From the cell containing the given text, extract its center point as (x, y) coordinate. 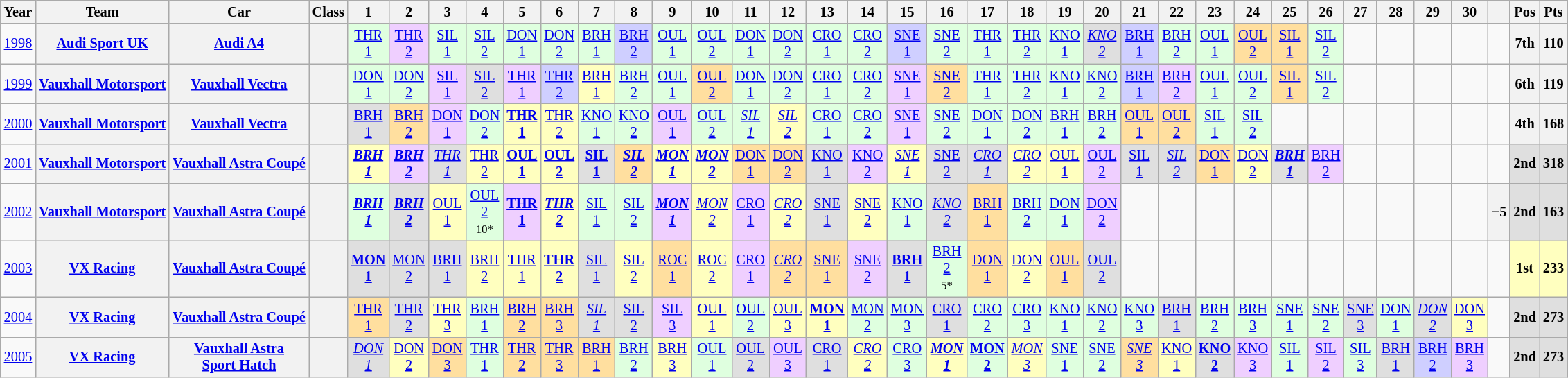
1 (369, 12)
318 (1553, 164)
Car (239, 12)
28 (1395, 12)
Audi Sport UK (103, 44)
Team (103, 12)
18 (1027, 12)
OUL210* (484, 212)
2002 (18, 212)
13 (827, 12)
ROC2 (712, 268)
9 (672, 12)
−5 (1499, 212)
8 (634, 12)
20 (1102, 12)
5 (522, 12)
25 (1290, 12)
23 (1215, 12)
Year (18, 12)
2001 (18, 164)
233 (1553, 268)
1st (1524, 268)
22 (1177, 12)
10 (712, 12)
19 (1065, 12)
11 (750, 12)
Pts (1553, 12)
BRH25* (946, 268)
7 (597, 12)
17 (987, 12)
12 (788, 12)
1998 (18, 44)
4 (484, 12)
26 (1326, 12)
ROC1 (672, 268)
7th (1524, 44)
2005 (18, 357)
163 (1553, 212)
168 (1553, 123)
2 (409, 12)
Audi A4 (239, 44)
4th (1524, 123)
Pos (1524, 12)
15 (908, 12)
119 (1553, 84)
21 (1139, 12)
110 (1553, 44)
3 (448, 12)
29 (1433, 12)
1999 (18, 84)
2000 (18, 123)
2003 (18, 268)
27 (1360, 12)
Class (328, 12)
6th (1524, 84)
24 (1253, 12)
6 (559, 12)
16 (946, 12)
2004 (18, 317)
Vauxhall AstraSport Hatch (239, 357)
30 (1470, 12)
14 (867, 12)
